Search for the cell housing the specified text and yield its (X, Y) center coordinate. 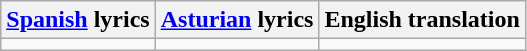
Asturian lyrics (237, 20)
English translation (422, 20)
Spanish lyrics (78, 20)
